Return [x, y] of the center of cell containing provided text 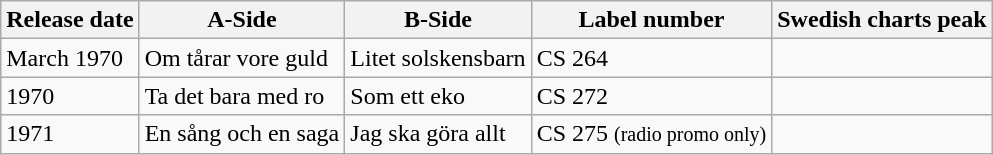
CS 272 [652, 96]
Ta det bara med ro [242, 96]
Jag ska göra allt [438, 134]
CS 264 [652, 58]
Som ett eko [438, 96]
Swedish charts peak [882, 20]
Om tårar vore guld [242, 58]
CS 275 (radio promo only) [652, 134]
Litet solskensbarn [438, 58]
1970 [70, 96]
1971 [70, 134]
En sång och en saga [242, 134]
A-Side [242, 20]
Label number [652, 20]
Release date [70, 20]
March 1970 [70, 58]
B-Side [438, 20]
